Provide the (x, y) coordinate of the cell's center where the given text is located.  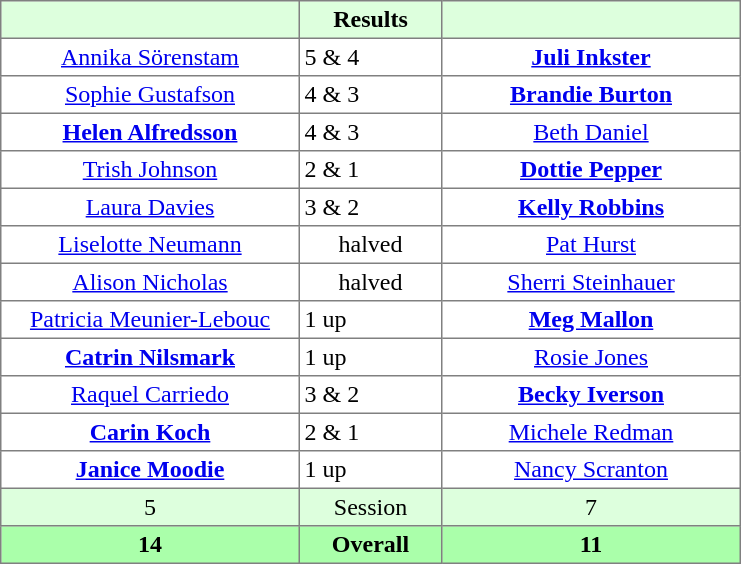
Brandie Burton (591, 95)
Juli Inkster (591, 57)
Raquel Carriedo (150, 395)
Liselotte Neumann (150, 245)
Rosie Jones (591, 357)
Carin Koch (150, 432)
Sophie Gustafson (150, 95)
Helen Alfredsson (150, 132)
Beth Daniel (591, 132)
Session (370, 507)
Alison Nicholas (150, 282)
7 (591, 507)
Annika Sörenstam (150, 57)
Janice Moodie (150, 470)
Nancy Scranton (591, 470)
Patricia Meunier-Lebouc (150, 320)
Meg Mallon (591, 320)
5 & 4 (370, 57)
Pat Hurst (591, 245)
Overall (370, 545)
Catrin Nilsmark (150, 357)
Laura Davies (150, 207)
Trish Johnson (150, 170)
Dottie Pepper (591, 170)
5 (150, 507)
Becky Iverson (591, 395)
Kelly Robbins (591, 207)
14 (150, 545)
Michele Redman (591, 432)
Sherri Steinhauer (591, 282)
11 (591, 545)
Results (370, 20)
